Pinpoint the cell where the given text exists, returning its [x, y] midpoint coordinate. 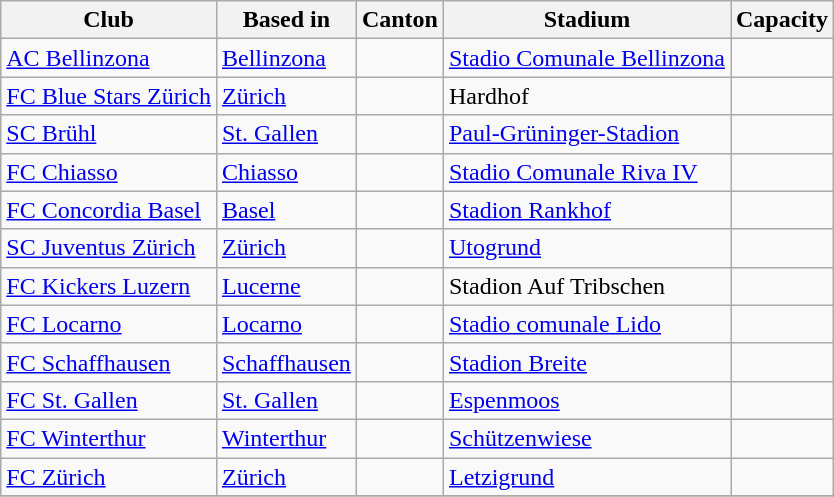
Club [109, 20]
FC Winterthur [109, 438]
FC Concordia Basel [109, 210]
Espenmoos [586, 400]
AC Bellinzona [109, 58]
Stadion Breite [586, 362]
Letzigrund [586, 477]
Utogrund [586, 248]
FC Blue Stars Zürich [109, 96]
FC St. Gallen [109, 400]
Locarno [286, 324]
SC Brühl [109, 134]
Stadion Auf Tribschen [586, 286]
Capacity [782, 20]
Winterthur [286, 438]
SC Juventus Zürich [109, 248]
Basel [286, 210]
Lucerne [286, 286]
Based in [286, 20]
Stadio Comunale Riva IV [586, 172]
FC Chiasso [109, 172]
Stadium [586, 20]
Canton [400, 20]
Bellinzona [286, 58]
FC Zürich [109, 477]
FC Schaffhausen [109, 362]
Stadio Comunale Bellinzona [586, 58]
Hardhof [586, 96]
Stadion Rankhof [586, 210]
FC Kickers Luzern [109, 286]
FC Locarno [109, 324]
Schützenwiese [586, 438]
Schaffhausen [286, 362]
Stadio comunale Lido [586, 324]
Paul-Grüninger-Stadion [586, 134]
Chiasso [286, 172]
